Output the [x, y] coordinate of the center of the cell containing the given text.  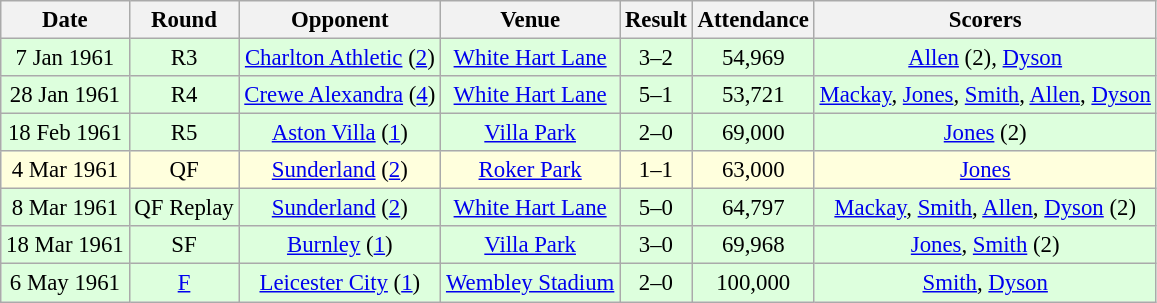
5–1 [656, 95]
8 Mar 1961 [65, 208]
SF [184, 245]
Opponent [340, 20]
7 Jan 1961 [65, 58]
54,969 [753, 58]
Leicester City (1) [340, 283]
Date [65, 20]
Jones, Smith (2) [985, 245]
Round [184, 20]
4 Mar 1961 [65, 170]
R5 [184, 133]
64,797 [753, 208]
Smith, Dyson [985, 283]
69,000 [753, 133]
Attendance [753, 20]
Mackay, Smith, Allen, Dyson (2) [985, 208]
100,000 [753, 283]
Jones (2) [985, 133]
Result [656, 20]
Aston Villa (1) [340, 133]
Jones [985, 170]
R4 [184, 95]
5–0 [656, 208]
6 May 1961 [65, 283]
Charlton Athletic (2) [340, 58]
28 Jan 1961 [65, 95]
QF Replay [184, 208]
Venue [530, 20]
18 Mar 1961 [65, 245]
QF [184, 170]
3–0 [656, 245]
3–2 [656, 58]
53,721 [753, 95]
Allen (2), Dyson [985, 58]
R3 [184, 58]
18 Feb 1961 [65, 133]
Mackay, Jones, Smith, Allen, Dyson [985, 95]
Crewe Alexandra (4) [340, 95]
1–1 [656, 170]
63,000 [753, 170]
F [184, 283]
Scorers [985, 20]
Roker Park [530, 170]
Wembley Stadium [530, 283]
Burnley (1) [340, 245]
69,968 [753, 245]
